Detect which cell encompasses the target text, then output its [x, y] center coordinate. 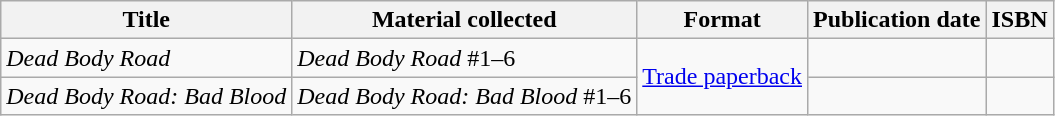
Title [146, 20]
Dead Body Road: Bad Blood #1–6 [464, 96]
Trade paperback [722, 77]
Publication date [897, 20]
Dead Body Road [146, 58]
Dead Body Road: Bad Blood [146, 96]
Material collected [464, 20]
Format [722, 20]
Dead Body Road #1–6 [464, 58]
ISBN [1020, 20]
